Identify which cell holds the provided text, then report its [X, Y] central coordinate. 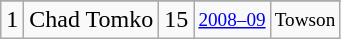
Chad Tomko [92, 20]
15 [176, 20]
Towson [305, 20]
1 [12, 20]
2008–09 [232, 20]
